Determine the (X, Y) coordinate at the center of the cell enclosing the given text.  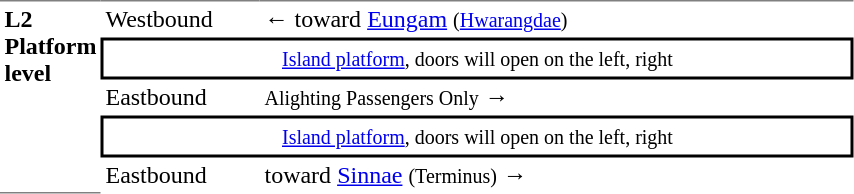
Alighting Passengers Only → (557, 98)
← toward Eungam (Hwarangdae) (557, 19)
L2Platform level (50, 97)
toward Sinnae (Terminus) → (557, 176)
Westbound (180, 19)
